Return the (x, y) coordinate for the center point of the cell that contains the specified text.  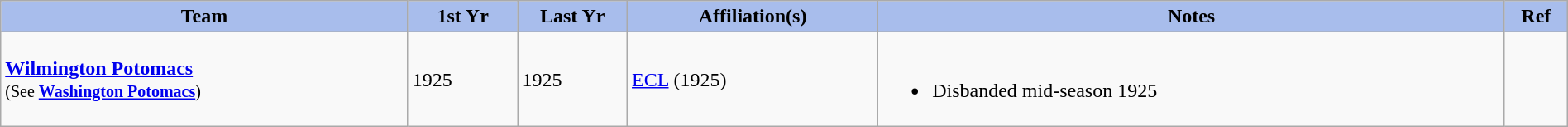
Disbanded mid-season 1925 (1192, 80)
Affiliation(s) (753, 17)
Wilmington Potomacs(See Washington Potomacs) (205, 80)
Ref (1536, 17)
Last Yr (572, 17)
Team (205, 17)
Notes (1192, 17)
ECL (1925) (753, 80)
1st Yr (463, 17)
